Search for the cell housing the specified text and yield its [x, y] center coordinate. 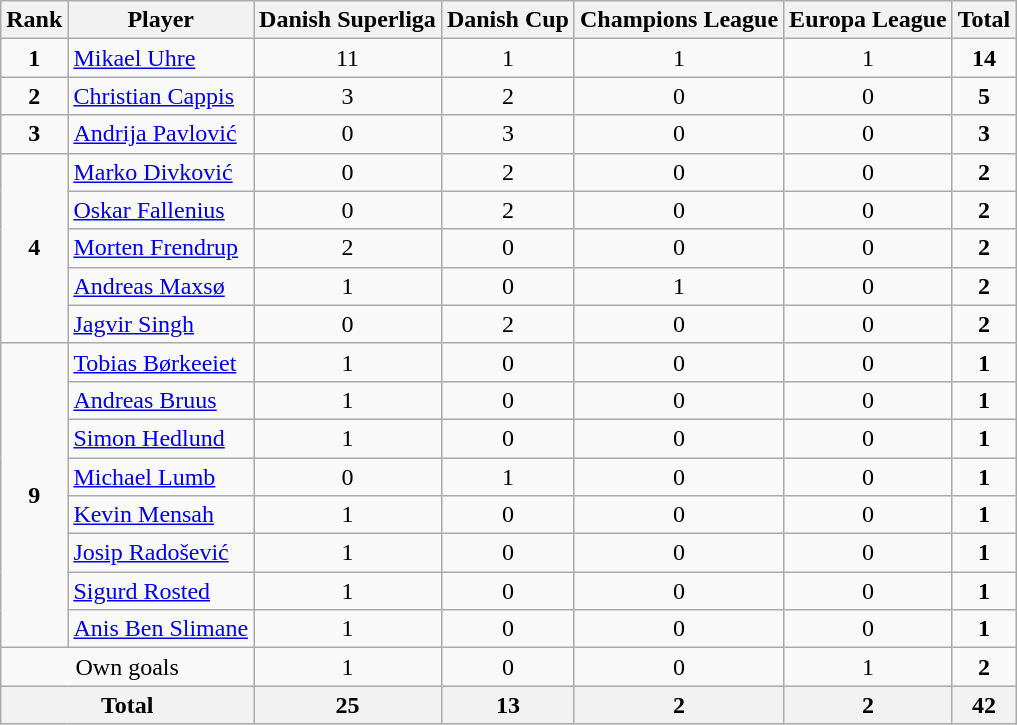
Danish Cup [508, 20]
Anis Ben Slimane [161, 629]
Europa League [868, 20]
5 [984, 96]
Own goals [128, 667]
14 [984, 58]
Andreas Bruus [161, 400]
13 [508, 705]
Michael Lumb [161, 477]
Simon Hedlund [161, 438]
9 [34, 495]
11 [348, 58]
Andreas Maxsø [161, 286]
Player [161, 20]
Champions League [678, 20]
4 [34, 248]
Tobias Børkeeiet [161, 362]
Oskar Fallenius [161, 210]
Christian Cappis [161, 96]
Sigurd Rosted [161, 591]
Danish Superliga [348, 20]
42 [984, 705]
Kevin Mensah [161, 515]
Jagvir Singh [161, 324]
Andrija Pavlović [161, 134]
Josip Radošević [161, 553]
Mikael Uhre [161, 58]
Marko Divković [161, 172]
25 [348, 705]
Rank [34, 20]
Morten Frendrup [161, 248]
